Search for the cell housing the specified text and yield its (x, y) center coordinate. 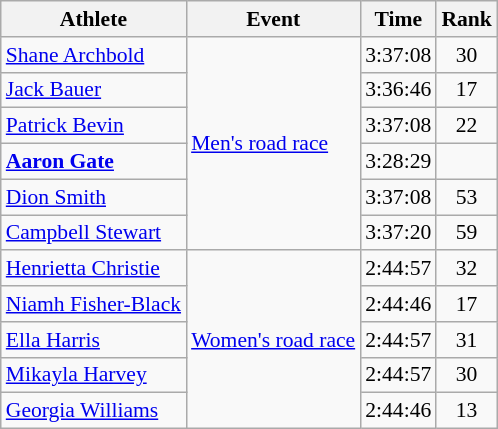
22 (466, 126)
Event (273, 19)
Shane Archbold (94, 55)
59 (466, 233)
Jack Bauer (94, 90)
Athlete (94, 19)
Rank (466, 19)
Aaron Gate (94, 162)
Mikayla Harvey (94, 375)
Men's road race (273, 144)
32 (466, 269)
Ella Harris (94, 340)
Women's road race (273, 340)
3:28:29 (398, 162)
Time (398, 19)
Dion Smith (94, 197)
Georgia Williams (94, 411)
Niamh Fisher-Black (94, 304)
Henrietta Christie (94, 269)
Patrick Bevin (94, 126)
3:37:20 (398, 233)
53 (466, 197)
31 (466, 340)
3:36:46 (398, 90)
Campbell Stewart (94, 233)
13 (466, 411)
